Search for the cell housing the specified text and yield its (x, y) center coordinate. 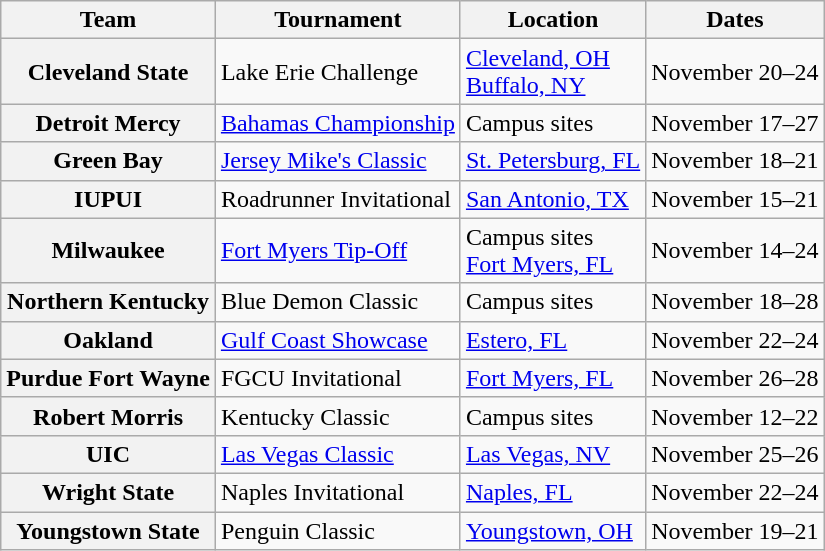
Jersey Mike's Classic (338, 161)
St. Petersburg, FL (552, 161)
Northern Kentucky (108, 302)
Fort Myers Tip-Off (338, 250)
Detroit Mercy (108, 123)
Naples Invitational (338, 492)
Las Vegas Classic (338, 454)
Naples, FL (552, 492)
November 25–26 (735, 454)
FGCU Invitational (338, 378)
Cleveland State (108, 72)
Dates (735, 20)
Lake Erie Challenge (338, 72)
UIC (108, 454)
Youngstown State (108, 531)
November 12–22 (735, 416)
Youngstown, OH (552, 531)
Bahamas Championship (338, 123)
Blue Demon Classic (338, 302)
San Antonio, TX (552, 199)
Kentucky Classic (338, 416)
Gulf Coast Showcase (338, 340)
Cleveland, OHBuffalo, NY (552, 72)
November 19–21 (735, 531)
IUPUI (108, 199)
Milwaukee (108, 250)
Wright State (108, 492)
Green Bay (108, 161)
November 14–24 (735, 250)
Las Vegas, NV (552, 454)
Location (552, 20)
Tournament (338, 20)
Estero, FL (552, 340)
Team (108, 20)
November 26–28 (735, 378)
Oakland (108, 340)
November 20–24 (735, 72)
November 18–28 (735, 302)
Penguin Classic (338, 531)
November 18–21 (735, 161)
November 17–27 (735, 123)
Purdue Fort Wayne (108, 378)
November 15–21 (735, 199)
Campus sitesFort Myers, FL (552, 250)
Robert Morris (108, 416)
Roadrunner Invitational (338, 199)
Fort Myers, FL (552, 378)
